Scan for the cell matching the given text and deliver its (x, y) coordinate at center. 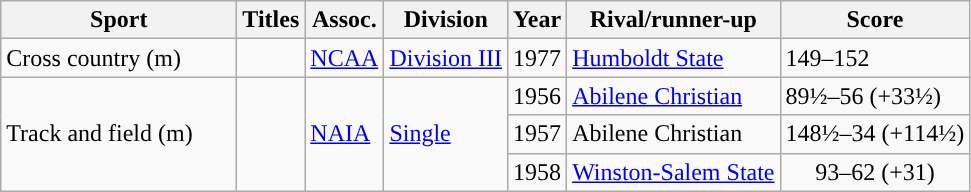
Track and field (m) (119, 134)
NCAA (344, 58)
Winston-Salem State (674, 172)
89½–56 (+33½) (875, 96)
Division III (446, 58)
1958 (538, 172)
Single (446, 134)
Sport (119, 20)
Year (538, 20)
1977 (538, 58)
Score (875, 20)
149–152 (875, 58)
1957 (538, 134)
Division (446, 20)
93–62 (+31) (875, 172)
Assoc. (344, 20)
Titles (271, 20)
1956 (538, 96)
NAIA (344, 134)
Rival/runner-up (674, 20)
148½–34 (+114½) (875, 134)
Humboldt State (674, 58)
Cross country (m) (119, 58)
